Output the (X, Y) coordinate of the center of the cell containing the given text.  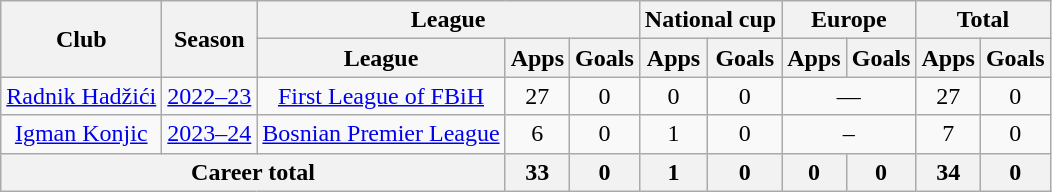
National cup (710, 20)
2022–23 (210, 96)
— (849, 96)
Total (983, 20)
6 (537, 134)
– (849, 134)
Bosnian Premier League (381, 134)
33 (537, 172)
Igman Konjic (82, 134)
2023–24 (210, 134)
Radnik Hadžići (82, 96)
Season (210, 39)
First League of FBiH (381, 96)
Career total (253, 172)
34 (948, 172)
7 (948, 134)
Club (82, 39)
Europe (849, 20)
